Provide the (X, Y) coordinate of the cell's center where the given text is located.  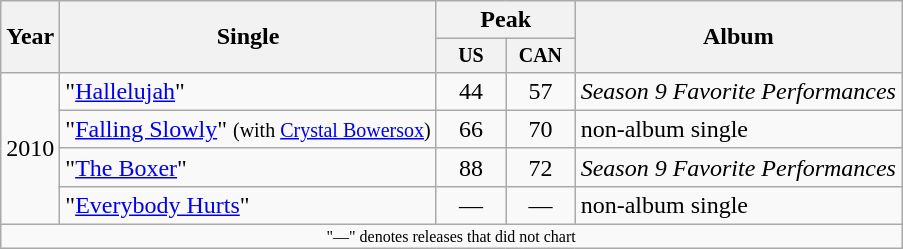
"Falling Slowly" (with Crystal Bowersox) (248, 129)
72 (540, 167)
Album (738, 37)
Peak (506, 20)
70 (540, 129)
Single (248, 37)
"The Boxer" (248, 167)
88 (470, 167)
US (470, 56)
44 (470, 91)
"—" denotes releases that did not chart (452, 237)
"Hallelujah" (248, 91)
2010 (30, 148)
"Everybody Hurts" (248, 205)
CAN (540, 56)
Year (30, 37)
66 (470, 129)
57 (540, 91)
